Search for the cell housing the specified text and yield its [X, Y] center coordinate. 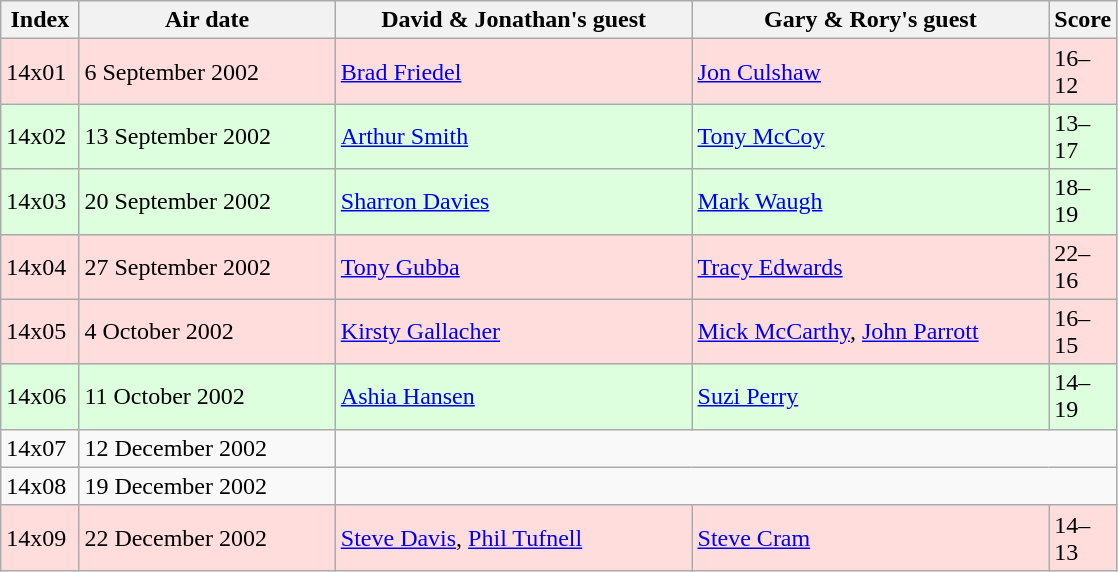
27 September 2002 [207, 266]
Suzi Perry [870, 396]
14–13 [1083, 538]
14x07 [40, 448]
Score [1083, 20]
6 September 2002 [207, 72]
Air date [207, 20]
14x02 [40, 136]
Jon Culshaw [870, 72]
Tony McCoy [870, 136]
David & Jonathan's guest [514, 20]
22–16 [1083, 266]
Gary & Rory's guest [870, 20]
20 September 2002 [207, 202]
Tracy Edwards [870, 266]
Arthur Smith [514, 136]
Mark Waugh [870, 202]
18–19 [1083, 202]
Steve Davis, Phil Tufnell [514, 538]
Ashia Hansen [514, 396]
22 December 2002 [207, 538]
16–15 [1083, 332]
16–12 [1083, 72]
14x04 [40, 266]
Mick McCarthy, John Parrott [870, 332]
11 October 2002 [207, 396]
13–17 [1083, 136]
14x05 [40, 332]
Sharron Davies [514, 202]
Kirsty Gallacher [514, 332]
Index [40, 20]
19 December 2002 [207, 486]
13 September 2002 [207, 136]
14x01 [40, 72]
Brad Friedel [514, 72]
14–19 [1083, 396]
Steve Cram [870, 538]
14x03 [40, 202]
14x06 [40, 396]
Tony Gubba [514, 266]
14x08 [40, 486]
4 October 2002 [207, 332]
12 December 2002 [207, 448]
14x09 [40, 538]
